From the cell containing the given text, extract its center point as (x, y) coordinate. 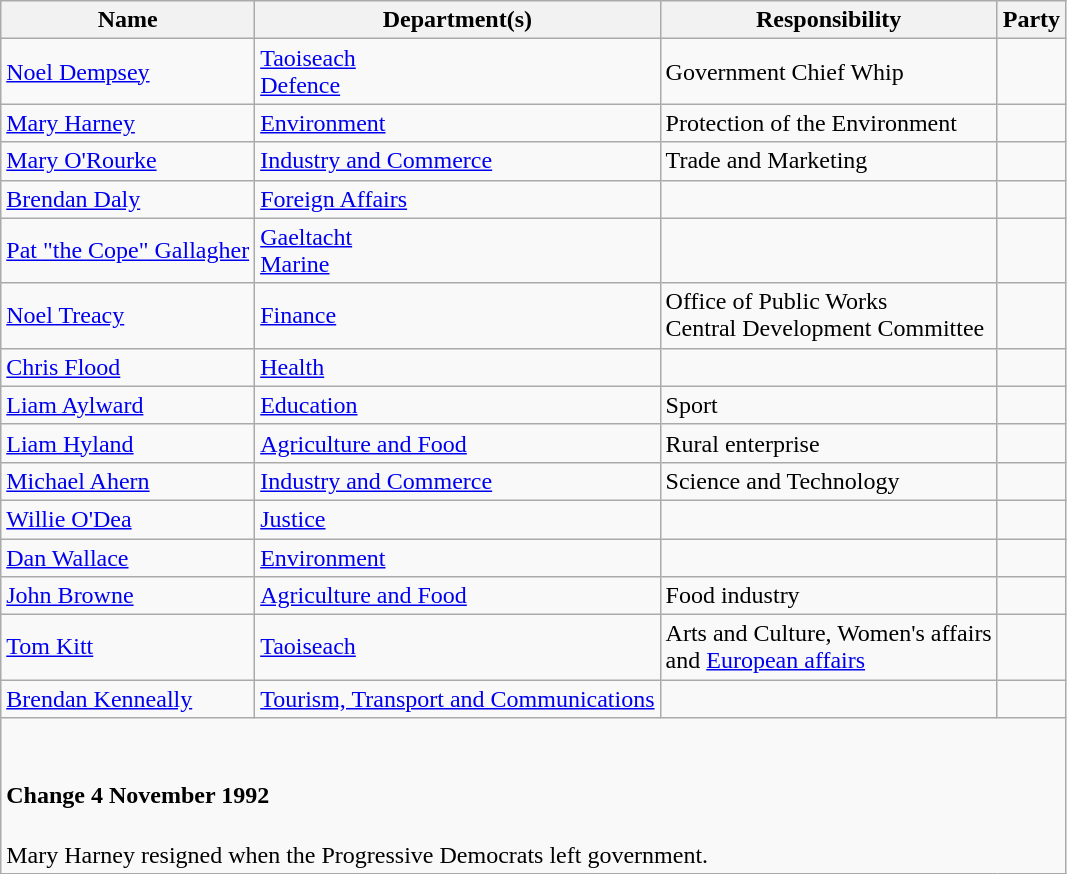
Michael Ahern (128, 481)
Liam Hyland (128, 443)
Responsibility (828, 20)
Mary O'Rourke (128, 161)
Brendan Kenneally (128, 699)
Brendan Daly (128, 199)
Dan Wallace (128, 557)
Rural enterprise (828, 443)
John Browne (128, 596)
Willie O'Dea (128, 519)
Sport (828, 405)
TaoiseachDefence (458, 72)
Government Chief Whip (828, 72)
Education (458, 405)
Party (1031, 20)
Science and Technology (828, 481)
Name (128, 20)
Pat "the Cope" Gallagher (128, 250)
Finance (458, 316)
Protection of the Environment (828, 123)
Food industry (828, 596)
Health (458, 367)
Justice (458, 519)
Noel Treacy (128, 316)
Foreign Affairs (458, 199)
Liam Aylward (128, 405)
Noel Dempsey (128, 72)
Tom Kitt (128, 648)
Arts and Culture, Women's affairsand European affairs (828, 648)
Office of Public WorksCentral Development Committee (828, 316)
Department(s) (458, 20)
Mary Harney (128, 123)
Taoiseach (458, 648)
Change 4 November 1992Mary Harney resigned when the Progressive Democrats left government. (534, 796)
Chris Flood (128, 367)
Trade and Marketing (828, 161)
Tourism, Transport and Communications (458, 699)
GaeltachtMarine (458, 250)
